From the cell containing the given text, extract its center point as (X, Y) coordinate. 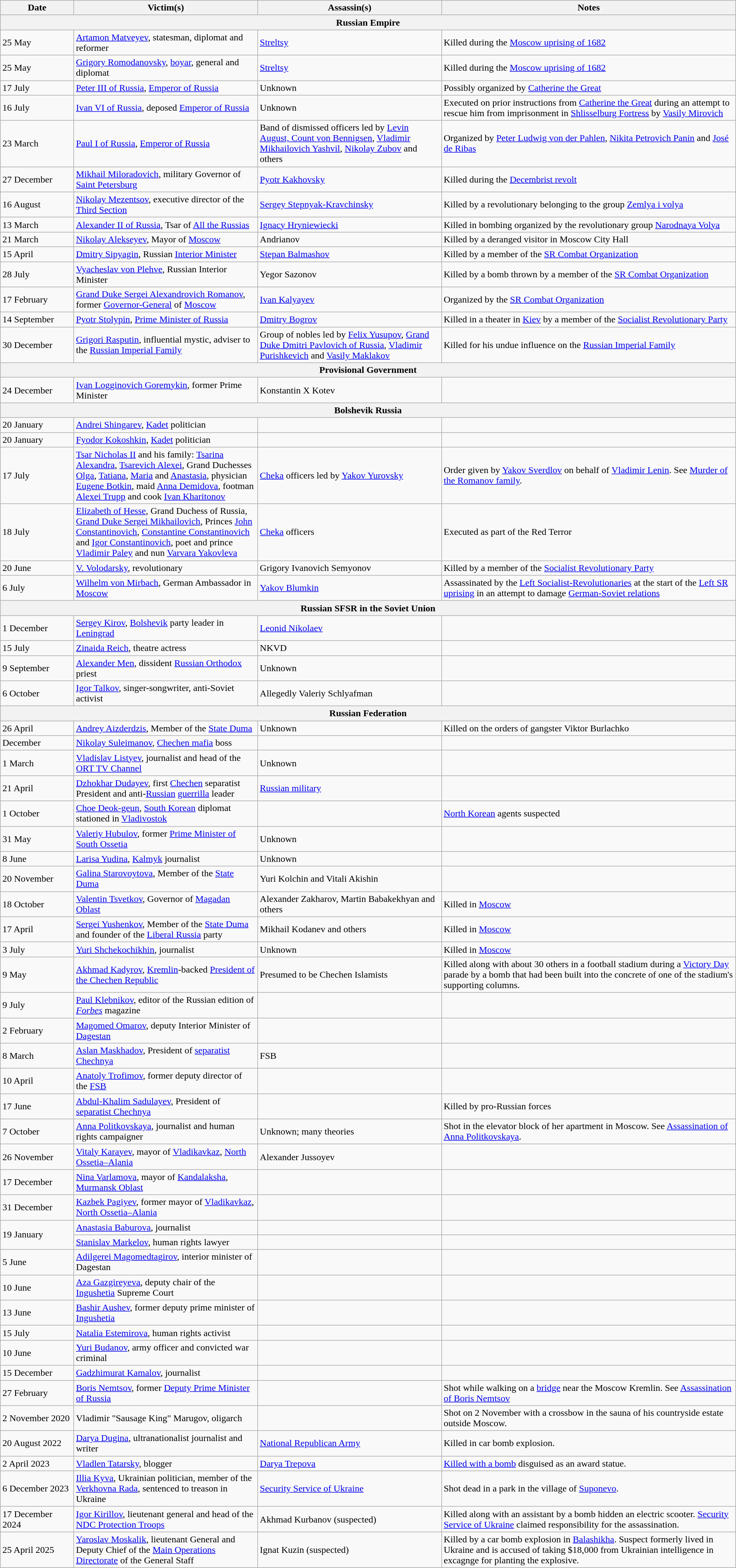
2 April 2023 (37, 1464)
Russian military (350, 788)
23 March (37, 144)
Mikhail Miloradovich, military Governor of Saint Petersburg (166, 179)
Executed as part of the Red Terror (588, 532)
Adilgerei Magomedtagirov, interior minister of Dagestan (166, 1262)
Victim(s) (166, 8)
Shot on 2 November with a crossbow in the sauna of his countryside estate outside Moscow. (588, 1418)
Possibly organized by Catherine the Great (588, 88)
5 June (37, 1262)
NKVD (350, 648)
31 December (37, 1207)
26 November (37, 1157)
18 July (37, 532)
Dmitry Sipyagin, Russian Interior Minister (166, 254)
Killed for his undue influence on the Russian Imperial Family (588, 345)
Sergey Stepnyak-Kravchinsky (350, 204)
Executed on prior instructions from Catherine the Great during an attempt to rescue him from imprisonment in Shlisselburg Fortress by Vasily Mirovich (588, 108)
Alexander II of Russia, Tsar of All the Russias (166, 224)
Assassin(s) (350, 8)
21 March (37, 239)
18 October (37, 904)
Sergey Kirov, Bolshevik party leader in Leningrad (166, 628)
Yaroslav Moskalik, lieutenant General and Deputy Chief of the Main Operations Directorate of the General Staff (166, 1550)
2 November 2020 (37, 1418)
Anatoly Trofimov, former deputy director of the FSB (166, 1081)
Andrey Aizderdzis, Member of the State Duma (166, 728)
Nikolay Alekseyev, Mayor of Moscow (166, 239)
3 July (37, 949)
Killed by pro-Russian forces (588, 1106)
Dzhokhar Dudayev, first Chechen separatist President and anti-Russian guerrilla leader (166, 788)
Vladimir "Sausage King" Marugov, oligarch (166, 1418)
8 June (37, 859)
14 September (37, 320)
7 October (37, 1132)
Organized by Peter Ludwig von der Pahlen, Nikita Petrovich Panin and José de Ribas (588, 144)
16 July (37, 108)
Akhmad Kadyrov, Kremlin-backed President of the Chechen Republic (166, 975)
Anastasia Baburova, journalist (166, 1227)
Yegor Sazonov (350, 274)
Security Service of Ukraine (350, 1489)
Order given by Yakov Sverdlov on behalf of Vladimir Lenin. See Murder of the Romanov family. (588, 475)
Ignacy Hryniewiecki (350, 224)
Stepan Balmashov (350, 254)
Killed with a bomb disguised as an award statue. (588, 1464)
Akhmad Kurbanov (suspected) (350, 1519)
21 April (37, 788)
Paul I of Russia, Emperor of Russia (166, 144)
Shot dead in a park in the village of Suponevo. (588, 1489)
1 December (37, 628)
13 March (37, 224)
Unknown; many theories (350, 1132)
December (37, 743)
16 August (37, 204)
Aza Gazgireyeva, deputy chair of the Ingushetia Supreme Court (166, 1287)
31 May (37, 839)
25 April 2025 (37, 1550)
Larisa Yudina, Kalmyk journalist (166, 859)
Gadzhimurat Kamalov, journalist (166, 1373)
Killed in bombing organized by the revolutionary group Narodnaya Volya (588, 224)
20 August 2022 (37, 1443)
Stanislav Markelov, human rights lawyer (166, 1242)
Zinaida Reich, theatre actress (166, 648)
North Korean agents suspected (588, 813)
28 July (37, 274)
Ivan Kalyayev (350, 300)
13 June (37, 1313)
Leonid Nikolaev (350, 628)
27 February (37, 1393)
1 March (37, 763)
17 April (37, 929)
National Republican Army (350, 1443)
Assassinated by the Left Socialist-Revolutionaries at the start of the Left SR uprising in an attempt to damage German-Soviet relations (588, 588)
19 January (37, 1235)
Peter III of Russia, Emperor of Russia (166, 88)
17 February (37, 300)
Alexander Men, dissident Russian Orthodox priest (166, 668)
Russian SFSR in the Soviet Union (368, 608)
Alexander Jussoyev (350, 1157)
Nina Varlamova, mayor of Kandalaksha, Murmansk Oblast (166, 1182)
Mikhail Kodanev and others (350, 929)
Presumed to be Chechen Islamists (350, 975)
Sergei Yushenkov, Member of the State Duma and founder of the Liberal Russia party (166, 929)
Illia Kyva, Ukrainian politician, member of the Verkhovna Rada, sentenced to treason in Ukraine (166, 1489)
FSB (350, 1056)
Ivan VI of Russia, deposed Emperor of Russia (166, 108)
Cheka officers led by Yakov Yurovsky (350, 475)
Killed by a member of the Socialist Revolutionary Party (588, 568)
17 December (37, 1182)
Valeriy Hubulov, former Prime Minister of South Ossetia (166, 839)
Anna Politkovskaya, journalist and human rights campaigner (166, 1132)
Paul Klebnikov, editor of the Russian edition of Forbes magazine (166, 1005)
Allegedly Valeriy Schlyafman (350, 694)
Killed along with an assistant by a bomb hidden an electric scooter. Security Service of Ukraine claimed responsibility for the assassination. (588, 1519)
Konstantin X Kotev (350, 390)
Kazbek Pagiyev, former mayor of Vladikavkaz, North Ossetia–Alania (166, 1207)
Alexander Zakharov, Martin Babakekhyan and others (350, 904)
Fyodor Kokoshkin, Kadet politician (166, 440)
Shot while walking on a bridge near the Moscow Kremlin. See Assassination of Boris Nemtsov (588, 1393)
Russian Federation (368, 714)
Andrianov (350, 239)
6 December 2023 (37, 1489)
Killed during the Decembrist revolt (588, 179)
Valentin Tsvetkov, Governor of Magadan Oblast (166, 904)
Artamon Matveyev, statesman, diplomat and reformer (166, 43)
Dmitry Bogrov (350, 320)
Igor Kirillov, lieutenant general and head of the NDC Protection Troops (166, 1519)
Vyacheslav von Plehve, Russian Interior Minister (166, 274)
17 December 2024 (37, 1519)
20 November (37, 879)
Cheka officers (350, 532)
Group of nobles led by Felix Yusupov, Grand Duke Dmitri Pavlovich of Russia, Vladimir Purishkevich and Vasily Maklakov (350, 345)
Yuri Budanov, army officer and convicted war criminal (166, 1352)
Killed by a member of the SR Combat Organization (588, 254)
15 December (37, 1373)
Ivan Logginovich Goremykin, former Prime Minister (166, 390)
Date (37, 8)
Vitaly Karayev, mayor of Vladikavkaz, North Ossetia–Alania (166, 1157)
6 July (37, 588)
Killed by a revolutionary belonging to the group Zemlya i volya (588, 204)
15 April (37, 254)
Andrei Shingarev, Kadet politician (166, 425)
Choe Deok-geun, South Korean diplomat stationed in Vladivostok (166, 813)
Wilhelm von Mirbach, German Ambassador in Moscow (166, 588)
24 December (37, 390)
Notes (588, 8)
Bolshevik Russia (368, 410)
Provisional Government (368, 370)
Grigori Rasputin, influential mystic, adviser to the Russian Imperial Family (166, 345)
8 March (37, 1056)
2 February (37, 1030)
Grigory Romodanovsky, boyar, general and diplomat (166, 68)
9 July (37, 1005)
26 April (37, 728)
6 October (37, 694)
Pyotr Stolypin, Prime Minister of Russia (166, 320)
20 June (37, 568)
Darya Dugina, ultranationalist journalist and writer (166, 1443)
Grand Duke Sergei Alexandrovich Romanov, former Governor-General of Moscow (166, 300)
Killed by a bomb thrown by a member of the SR Combat Organization (588, 274)
Darya Trepova (350, 1464)
9 September (37, 668)
Igor Talkov, singer-songwriter, anti-Soviet activist (166, 694)
Killed in a theater in Kiev by a member of the Socialist Revolutionary Party (588, 320)
Shot in the elevator block of her apartment in Moscow. See Assassination of Anna Politkovskaya. (588, 1132)
Killed in car bomb explosion. (588, 1443)
Vladislav Listyev, journalist and head of the ORT TV Channel (166, 763)
V. Volodarsky, revolutionary (166, 568)
Boris Nemtsov, former Deputy Prime Minister of Russia (166, 1393)
Nikolay Suleimanov, Chechen mafia boss (166, 743)
Killed by a deranged visitor in Moscow City Hall (588, 239)
27 December (37, 179)
Natalia Estemirova, human rights activist (166, 1333)
Band of dismissed officers led by Levin August, Count von Bennigsen, Vladimir Mikhailovich Yashvil, Nikolay Zubov and others (350, 144)
Pyotr Kakhovsky (350, 179)
30 December (37, 345)
Killed on the orders of gangster Viktor Burlachko (588, 728)
9 May (37, 975)
Galina Starovoytova, Member of the State Duma (166, 879)
Grigory Ivanovich Semyonov (350, 568)
Yuri Kolchin and Vitali Akishin (350, 879)
Aslan Maskhadov, President of separatist Chechnya (166, 1056)
Nikolay Mezentsov, executive director of the Third Section (166, 204)
1 October (37, 813)
Yuri Shchekochikhin, journalist (166, 949)
Russian Empire (368, 23)
Ignat Kuzin (suspected) (350, 1550)
17 June (37, 1106)
Organized by the SR Combat Organization (588, 300)
Yakov Blumkin (350, 588)
Vladlen Tatarsky, blogger (166, 1464)
10 April (37, 1081)
Bashir Aushev, former deputy prime minister of Ingushetia (166, 1313)
Abdul-Khalim Sadulayev, President of separatist Chechnya (166, 1106)
Magomed Omarov, deputy Interior Minister of Dagestan (166, 1030)
